Detect which cell encompasses the target text, then output its (x, y) center coordinate. 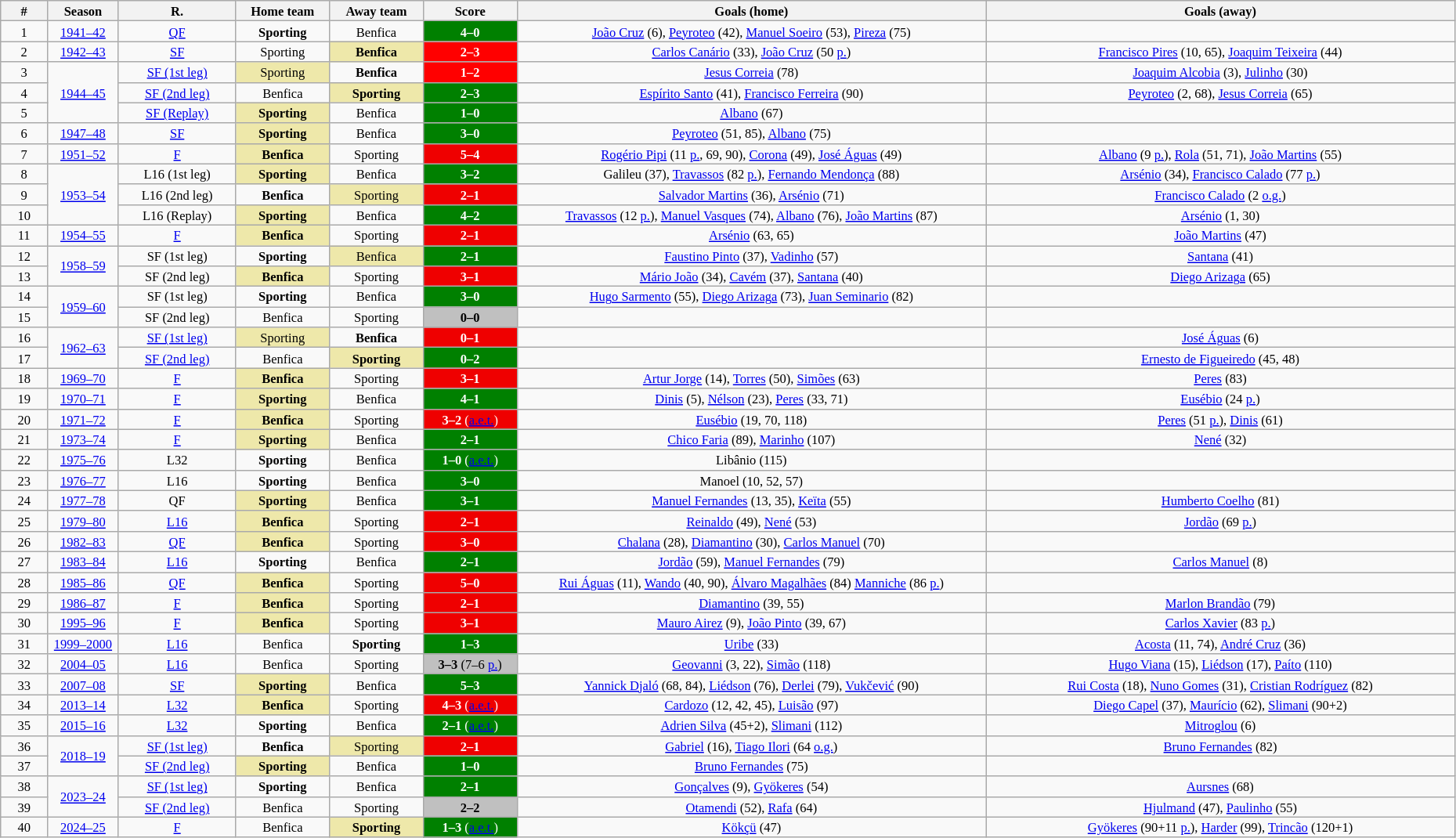
38 (24, 786)
36 (24, 746)
Rogério Pipi (11 p., 69, 90), Corona (49), José Águas (49) (752, 154)
1977–78 (83, 500)
3–2 (a.e.t.) (470, 419)
Libânio (115) (752, 460)
2015–16 (83, 725)
9 (24, 194)
1–3 (470, 644)
Peyroteo (51, 85), Albano (75) (752, 133)
1959–60 (83, 307)
Carlos Manuel (8) (1220, 562)
39 (24, 807)
28 (24, 582)
0–0 (470, 317)
Diamantino (39, 55) (752, 603)
Arsénio (34), Francisco Calado (77 p.) (1220, 174)
Ernesto de Figueiredo (45, 48) (1220, 358)
Bruno Fernandes (82) (1220, 746)
L16 (1st leg) (177, 174)
1–0 (a.e.t.) (470, 460)
1–3 (a.e.t.) (470, 827)
1971–72 (83, 419)
2007–08 (83, 684)
Away team (377, 11)
15 (24, 317)
3–2 (470, 174)
R. (177, 11)
Adrien Silva (45+2), Slimani (112) (752, 725)
Acosta (11, 74), André Cruz (36) (1220, 644)
Travassos (12 p.), Manuel Vasques (74), Albano (76), João Martins (87) (752, 215)
Espírito Santo (41), Francisco Ferreira (90) (752, 92)
34 (24, 705)
1982–83 (83, 541)
1969–70 (83, 378)
11 (24, 235)
Jesus Correia (78) (752, 72)
2013–14 (83, 705)
1942–43 (83, 52)
Gabriel (16), Tiago Ilori (64 o.g.) (752, 746)
1941–42 (83, 31)
Manoel (10, 52, 57) (752, 480)
João Cruz (6), Peyroteo (42), Manuel Soeiro (53), Pireza (75) (752, 31)
1986–87 (83, 603)
Jordão (69 p.) (1220, 521)
2023–24 (83, 796)
21 (24, 439)
Arsénio (63, 65) (752, 235)
3 (24, 72)
Salvador Martins (36), Arsénio (71) (752, 194)
Cardozo (12, 42, 45), Luisão (97) (752, 705)
20 (24, 419)
5–4 (470, 154)
2024–25 (83, 827)
Hjulmand (47), Paulinho (55) (1220, 807)
13 (24, 276)
33 (24, 684)
1970–71 (83, 399)
Dinis (5), Nélson (23), Peres (33, 71) (752, 399)
Chico Faria (89), Marinho (107) (752, 439)
Gyökeres (90+11 p.), Harder (99), Trincão (120+1) (1220, 827)
1944–45 (83, 92)
1975–76 (83, 460)
Marlon Brandão (79) (1220, 603)
Arsénio (1, 30) (1220, 215)
Reinaldo (49), Nené (53) (752, 521)
Galileu (37), Travassos (82 p.), Fernando Mendonça (88) (752, 174)
4–2 (470, 215)
Francisco Calado (2 o.g.) (1220, 194)
1995–96 (83, 623)
Peyroteo (2, 68), Jesus Correia (65) (1220, 92)
L16 (2nd leg) (177, 194)
Manuel Fernandes (13, 35), Keïta (55) (752, 500)
5 (24, 113)
Carlos Canário (33), João Cruz (50 p.) (752, 52)
Albano (67) (752, 113)
Goals (home) (752, 11)
Rui Costa (18), Nuno Gomes (31), Cristian Rodríguez (82) (1220, 684)
Humberto Coelho (81) (1220, 500)
1947–48 (83, 133)
25 (24, 521)
Albano (9 p.), Rola (51, 71), João Martins (55) (1220, 154)
18 (24, 378)
1999–2000 (83, 644)
1979–80 (83, 521)
24 (24, 500)
6 (24, 133)
Otamendi (52), Rafa (64) (752, 807)
Yannick Djaló (68, 84), Liédson (76), Derlei (79), Vukčević (90) (752, 684)
4–1 (470, 399)
4 (24, 92)
0–2 (470, 358)
5–3 (470, 684)
José Águas (6) (1220, 338)
2–1 (a.e.t.) (470, 725)
7 (24, 154)
17 (24, 358)
L16 (Replay) (177, 215)
SF (Replay) (177, 113)
31 (24, 644)
30 (24, 623)
2–2 (470, 807)
1973–74 (83, 439)
1985–86 (83, 582)
Peres (83) (1220, 378)
Season (83, 11)
1962–63 (83, 348)
27 (24, 562)
2 (24, 52)
Diego Capel (37), Maurício (62), Slimani (90+2) (1220, 705)
1983–84 (83, 562)
Hugo Viana (15), Liédson (17), Paíto (110) (1220, 664)
40 (24, 827)
Chalana (28), Diamantino (30), Carlos Manuel (70) (752, 541)
1958–59 (83, 266)
16 (24, 338)
3–3 (7–6 p.) (470, 664)
Artur Jorge (14), Torres (50), Simões (63) (752, 378)
Santana (41) (1220, 256)
# (24, 11)
Mário João (34), Cavém (37), Santana (40) (752, 276)
Mauro Airez (9), João Pinto (39, 67) (752, 623)
32 (24, 664)
37 (24, 766)
1976–77 (83, 480)
1954–55 (83, 235)
26 (24, 541)
Carlos Xavier (83 p.) (1220, 623)
Jordão (59), Manuel Fernandes (79) (752, 562)
Faustino Pinto (37), Vadinho (57) (752, 256)
23 (24, 480)
Nené (32) (1220, 439)
1953–54 (83, 194)
Kökçü (47) (752, 827)
1951–52 (83, 154)
Joaquim Alcobia (3), Julinho (30) (1220, 72)
14 (24, 297)
22 (24, 460)
4–3 (a.e.t.) (470, 705)
Diego Arizaga (65) (1220, 276)
1–2 (470, 72)
Geovanni (3, 22), Simão (118) (752, 664)
1 (24, 31)
8 (24, 174)
0–1 (470, 338)
Hugo Sarmento (55), Diego Arizaga (73), Juan Seminario (82) (752, 297)
Home team (283, 11)
João Martins (47) (1220, 235)
Gonçalves (9), Gyökeres (54) (752, 786)
10 (24, 215)
29 (24, 603)
Rui Águas (11), Wando (40, 90), Álvaro Magalhães (84) Manniche (86 p.) (752, 582)
Score (470, 11)
Bruno Fernandes (75) (752, 766)
Aursnes (68) (1220, 786)
2018–19 (83, 756)
Francisco Pires (10, 65), Joaquim Teixeira (44) (1220, 52)
Goals (away) (1220, 11)
Uribe (33) (752, 644)
12 (24, 256)
Eusébio (24 p.) (1220, 399)
19 (24, 399)
5–0 (470, 582)
Mitroglou (6) (1220, 725)
2004–05 (83, 664)
4–0 (470, 31)
Eusébio (19, 70, 118) (752, 419)
35 (24, 725)
Peres (51 p.), Dinis (61) (1220, 419)
